Detect which cell encompasses the target text, then output its (X, Y) center coordinate. 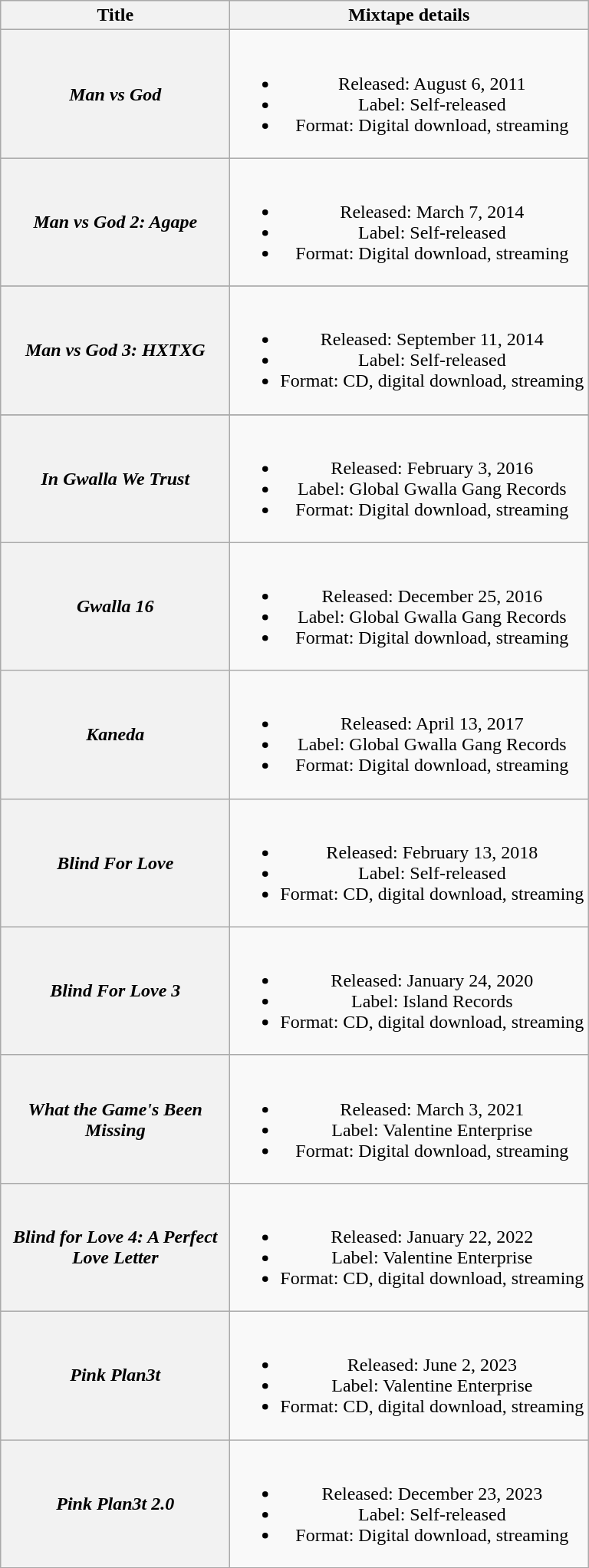
Gwalla 16 (115, 606)
Released: January 22, 2022Label: Valentine EnterpriseFormat: CD, digital download, streaming (410, 1247)
Released: August 6, 2011Label: Self-releasedFormat: Digital download, streaming (410, 94)
Man vs God 2: Agape (115, 222)
Blind For Love 3 (115, 991)
Released: February 13, 2018Label: Self-releasedFormat: CD, digital download, streaming (410, 862)
What the Game's Been Missing (115, 1118)
Released: March 3, 2021Label: Valentine EnterpriseFormat: Digital download, streaming (410, 1118)
Released: December 25, 2016Label: Global Gwalla Gang RecordsFormat: Digital download, streaming (410, 606)
Released: December 23, 2023Label: Self-releasedFormat: Digital download, streaming (410, 1504)
Man vs God 3: HXTXG (115, 350)
Blind for Love 4: A Perfect Love Letter (115, 1247)
Pink Plan3t 2.0 (115, 1504)
Pink Plan3t (115, 1375)
Released: March 7, 2014Label: Self-releasedFormat: Digital download, streaming (410, 222)
Man vs God (115, 94)
Released: February 3, 2016Label: Global Gwalla Gang RecordsFormat: Digital download, streaming (410, 479)
Released: January 24, 2020Label: Island RecordsFormat: CD, digital download, streaming (410, 991)
In Gwalla We Trust (115, 479)
Released: June 2, 2023Label: Valentine EnterpriseFormat: CD, digital download, streaming (410, 1375)
Kaneda (115, 735)
Blind For Love (115, 862)
Mixtape details (410, 15)
Released: April 13, 2017Label: Global Gwalla Gang RecordsFormat: Digital download, streaming (410, 735)
Title (115, 15)
Released: September 11, 2014Label: Self-releasedFormat: CD, digital download, streaming (410, 350)
